Detect which cell encompasses the target text, then output its [X, Y] center coordinate. 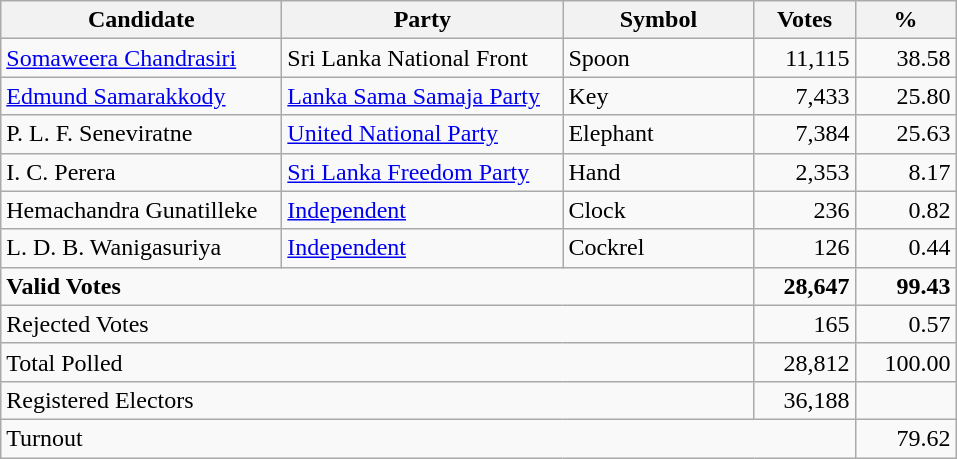
38.58 [906, 58]
P. L. F. Seneviratne [142, 134]
2,353 [804, 172]
236 [804, 210]
% [906, 20]
0.57 [906, 324]
100.00 [906, 362]
126 [804, 248]
7,384 [804, 134]
0.82 [906, 210]
8.17 [906, 172]
Clock [658, 210]
7,433 [804, 96]
Symbol [658, 20]
Cockrel [658, 248]
Party [422, 20]
Hand [658, 172]
11,115 [804, 58]
99.43 [906, 286]
165 [804, 324]
I. C. Perera [142, 172]
0.44 [906, 248]
Sri Lanka National Front [422, 58]
79.62 [906, 438]
36,188 [804, 400]
Votes [804, 20]
L. D. B. Wanigasuriya [142, 248]
Key [658, 96]
Lanka Sama Samaja Party [422, 96]
25.80 [906, 96]
Somaweera Chandrasiri [142, 58]
Sri Lanka Freedom Party [422, 172]
Registered Electors [378, 400]
Turnout [428, 438]
28,647 [804, 286]
United National Party [422, 134]
Rejected Votes [378, 324]
Spoon [658, 58]
Hemachandra Gunatilleke [142, 210]
25.63 [906, 134]
Edmund Samarakkody [142, 96]
Total Polled [378, 362]
Valid Votes [378, 286]
28,812 [804, 362]
Candidate [142, 20]
Elephant [658, 134]
